Return the (x, y) coordinate for the center point of the cell that contains the specified text.  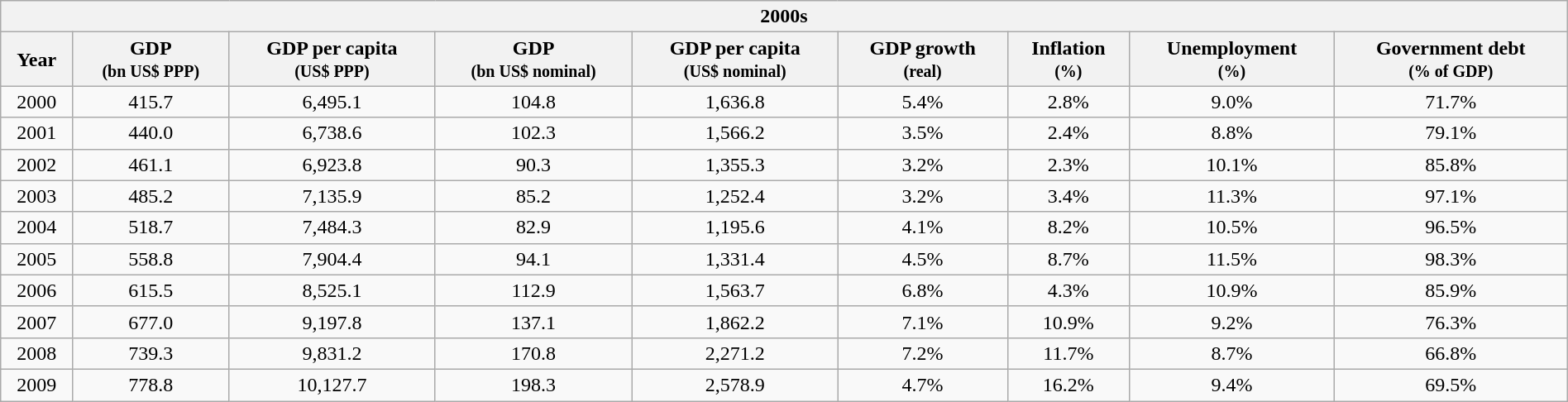
GDP(bn US$ nominal) (533, 60)
558.8 (151, 259)
9,197.8 (332, 322)
615.5 (151, 290)
85.9% (1451, 290)
97.1% (1451, 196)
Government debt(% of GDP) (1451, 60)
1,331.4 (734, 259)
3.5% (923, 133)
11.5% (1232, 259)
9.4% (1232, 385)
9.0% (1232, 102)
7,135.9 (332, 196)
4.3% (1068, 290)
Year (36, 60)
8,525.1 (332, 290)
2,578.9 (734, 385)
11.3% (1232, 196)
7,484.3 (332, 227)
415.7 (151, 102)
2004 (36, 227)
Unemployment(%) (1232, 60)
GDP(bn US$ PPP) (151, 60)
2001 (36, 133)
94.1 (533, 259)
10,127.7 (332, 385)
2005 (36, 259)
2,271.2 (734, 353)
4.7% (923, 385)
85.8% (1451, 165)
1,195.6 (734, 227)
6.8% (923, 290)
2008 (36, 353)
2.4% (1068, 133)
8.2% (1068, 227)
518.7 (151, 227)
1,563.7 (734, 290)
6,495.1 (332, 102)
3.4% (1068, 196)
104.8 (533, 102)
4.5% (923, 259)
76.3% (1451, 322)
5.4% (923, 102)
90.3 (533, 165)
GDP per capita(US$ PPP) (332, 60)
440.0 (151, 133)
1,355.3 (734, 165)
66.8% (1451, 353)
6,923.8 (332, 165)
7,904.4 (332, 259)
71.7% (1451, 102)
9,831.2 (332, 353)
7.1% (923, 322)
4.1% (923, 227)
739.3 (151, 353)
485.2 (151, 196)
2000 (36, 102)
2007 (36, 322)
2006 (36, 290)
2.3% (1068, 165)
2009 (36, 385)
GDP per capita(US$ nominal) (734, 60)
69.5% (1451, 385)
11.7% (1068, 353)
1,862.2 (734, 322)
Inflation(%) (1068, 60)
6,738.6 (332, 133)
198.3 (533, 385)
82.9 (533, 227)
98.3% (1451, 259)
16.2% (1068, 385)
1,566.2 (734, 133)
79.1% (1451, 133)
2.8% (1068, 102)
10.1% (1232, 165)
8.8% (1232, 133)
102.3 (533, 133)
170.8 (533, 353)
7.2% (923, 353)
10.5% (1232, 227)
9.2% (1232, 322)
96.5% (1451, 227)
2002 (36, 165)
112.9 (533, 290)
677.0 (151, 322)
2000s (784, 17)
778.8 (151, 385)
2003 (36, 196)
1,636.8 (734, 102)
1,252.4 (734, 196)
137.1 (533, 322)
GDP growth(real) (923, 60)
461.1 (151, 165)
85.2 (533, 196)
